For the text-containing cell, return its midpoint in (x, y) coordinate format. 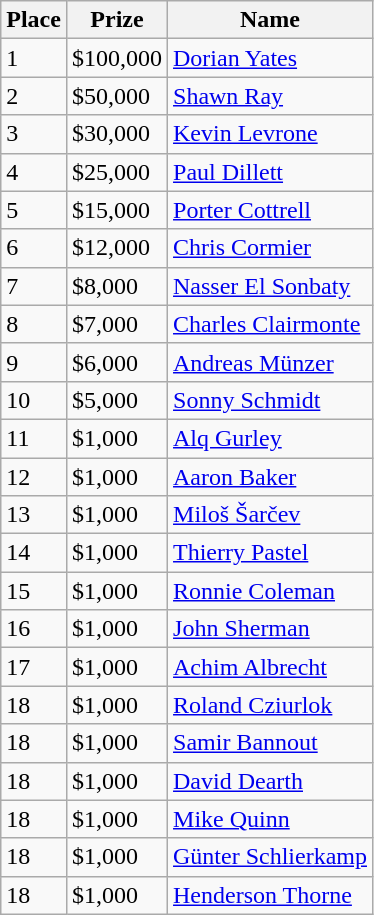
Alq Gurley (270, 438)
Samir Bannout (270, 743)
David Dearth (270, 781)
16 (34, 629)
7 (34, 286)
$5,000 (116, 400)
Thierry Pastel (270, 553)
Place (34, 20)
Charles Clairmonte (270, 324)
Sonny Schmidt (270, 400)
12 (34, 477)
Mike Quinn (270, 819)
5 (34, 210)
2 (34, 96)
Kevin Levrone (270, 134)
13 (34, 515)
Achim Albrecht (270, 667)
$15,000 (116, 210)
Nasser El Sonbaty (270, 286)
$6,000 (116, 362)
Prize (116, 20)
6 (34, 248)
14 (34, 553)
Aaron Baker (270, 477)
Shawn Ray (270, 96)
Ronnie Coleman (270, 591)
Andreas Münzer (270, 362)
$7,000 (116, 324)
3 (34, 134)
Chris Cormier (270, 248)
Roland Cziurlok (270, 705)
Günter Schlierkamp (270, 857)
4 (34, 172)
John Sherman (270, 629)
$25,000 (116, 172)
8 (34, 324)
1 (34, 58)
$100,000 (116, 58)
17 (34, 667)
Porter Cottrell (270, 210)
15 (34, 591)
Miloš Šarčev (270, 515)
Dorian Yates (270, 58)
Paul Dillett (270, 172)
$30,000 (116, 134)
11 (34, 438)
10 (34, 400)
Name (270, 20)
9 (34, 362)
$12,000 (116, 248)
$8,000 (116, 286)
$50,000 (116, 96)
Henderson Thorne (270, 895)
